Identify which cell holds the provided text, then report its (X, Y) central coordinate. 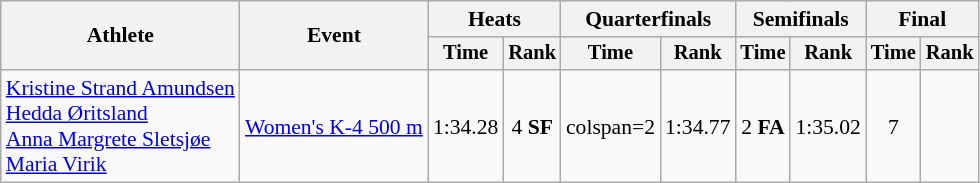
1:34.77 (698, 126)
Women's K-4 500 m (334, 126)
7 (894, 126)
colspan=2 (610, 126)
Quarterfinals (648, 19)
Final (922, 19)
1:35.02 (828, 126)
2 FA (762, 126)
1:34.28 (466, 126)
Athlete (120, 36)
Heats (494, 19)
Event (334, 36)
4 SF (532, 126)
Kristine Strand AmundsenHedda ØritslandAnna Margrete SletsjøeMaria Virik (120, 126)
Semifinals (800, 19)
